Return [x, y] of the center of cell containing provided text 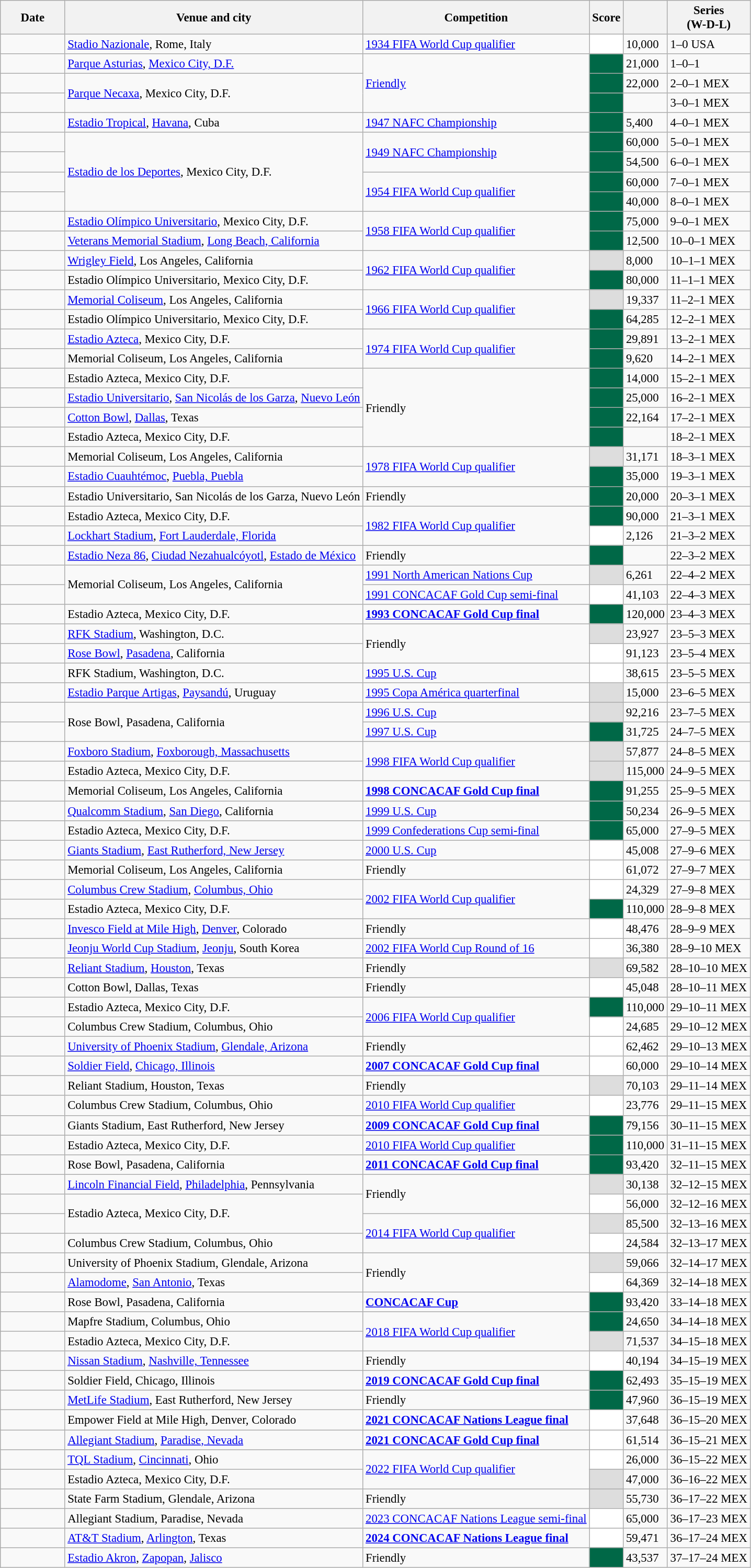
48,476 [645, 929]
10,000 [645, 44]
1991 CONCACAF Gold Cup semi-final [476, 594]
Lincoln Financial Field, Philadelphia, Pennsylvania [214, 1184]
23–5–4 MEX [709, 654]
2011 CONCACAF Gold Cup final [476, 1164]
28–9–9 MEX [709, 929]
59,471 [645, 1538]
10–1–1 MEX [709, 260]
27–9–7 MEX [709, 869]
31,171 [645, 457]
64,285 [645, 319]
2018 FIFA World Cup qualifier [476, 1331]
1949 NAFC Championship [476, 153]
1995 U.S. Cup [476, 673]
79,156 [645, 1125]
1954 FIFA World Cup qualifier [476, 191]
Foxboro Stadium, Foxborough, Massachusetts [214, 752]
2007 CONCACAF Gold Cup final [476, 1066]
23,776 [645, 1106]
56,000 [645, 1204]
2014 FIFA World Cup qualifier [476, 1233]
2022 FIFA World Cup qualifier [476, 1469]
CONCACAF Cup [476, 1302]
Stadio Nazionale, Rome, Italy [214, 44]
38,615 [645, 673]
27–9–5 MEX [709, 830]
17–2–1 MEX [709, 418]
5–0–1 MEX [709, 143]
2009 CONCACAF Gold Cup final [476, 1125]
28–9–10 MEX [709, 948]
9,620 [645, 359]
43,537 [645, 1558]
21–3–2 MEX [709, 535]
36–17–22 MEX [709, 1498]
Competition [476, 18]
Alamodome, San Antonio, Texas [214, 1283]
34–14–18 MEX [709, 1322]
62,493 [645, 1381]
40,194 [645, 1361]
32–12–16 MEX [709, 1204]
6,261 [645, 575]
120,000 [645, 614]
59,066 [645, 1263]
3–0–1 MEX [709, 103]
Empower Field at Mile High, Denver, Colorado [214, 1420]
85,500 [645, 1223]
24–8–5 MEX [709, 752]
10–0–1 MEX [709, 241]
1999 U.S. Cup [476, 811]
1947 NAFC Championship [476, 123]
61,514 [645, 1440]
Series(W-D-L) [709, 18]
23–5–5 MEX [709, 673]
71,537 [645, 1342]
32–14–18 MEX [709, 1283]
29–11–15 MEX [709, 1106]
32–12–15 MEX [709, 1184]
1958 FIFA World Cup qualifier [476, 231]
14–2–1 MEX [709, 359]
Score [607, 18]
12–2–1 MEX [709, 319]
Parque Necaxa, Mexico City, D.F. [214, 93]
62,462 [645, 1047]
40,000 [645, 201]
2002 FIFA World Cup qualifier [476, 899]
36–15–22 MEX [709, 1459]
20–3–1 MEX [709, 496]
MetLife Stadium, East Rutherford, New Jersey [214, 1401]
36–16–22 MEX [709, 1479]
Estadio Akron, Zapopan, Jalisco [214, 1558]
1962 FIFA World Cup qualifier [476, 270]
Date [32, 18]
Estadio Parque Artigas, Paysandú, Uruguay [214, 693]
2,126 [645, 535]
61,072 [645, 869]
21,000 [645, 64]
1–0 USA [709, 44]
6–0–1 MEX [709, 162]
7–0–1 MEX [709, 182]
36–15–21 MEX [709, 1440]
1999 Confederations Cup semi-final [476, 830]
24,584 [645, 1243]
AT&T Stadium, Arlington, Texas [214, 1538]
1–0–1 [709, 64]
32–13–16 MEX [709, 1223]
41,103 [645, 594]
11–1–1 MEX [709, 280]
1995 Copa América quarterfinal [476, 693]
36–15–19 MEX [709, 1401]
1966 FIFA World Cup qualifier [476, 310]
70,103 [645, 1086]
16–2–1 MEX [709, 398]
19–3–1 MEX [709, 477]
35–15–19 MEX [709, 1381]
11–2–1 MEX [709, 300]
33–14–18 MEX [709, 1302]
2006 FIFA World Cup qualifier [476, 1017]
23–7–5 MEX [709, 713]
Wrigley Field, Los Angeles, California [214, 260]
25,000 [645, 398]
80,000 [645, 280]
90,000 [645, 516]
1934 FIFA World Cup qualifier [476, 44]
1974 FIFA World Cup qualifier [476, 348]
57,877 [645, 752]
5,400 [645, 123]
36–17–24 MEX [709, 1538]
1993 CONCACAF Gold Cup final [476, 614]
37–17–24 MEX [709, 1558]
18–2–1 MEX [709, 437]
1978 FIFA World Cup qualifier [476, 466]
55,730 [645, 1498]
2019 CONCACAF Gold Cup final [476, 1381]
36,380 [645, 948]
Veterans Memorial Stadium, Long Beach, California [214, 241]
24,685 [645, 1027]
23–4–3 MEX [709, 614]
28–10–11 MEX [709, 988]
30–11–15 MEX [709, 1125]
31,725 [645, 732]
30,138 [645, 1184]
22–4–2 MEX [709, 575]
45,048 [645, 988]
50,234 [645, 811]
29–10–13 MEX [709, 1047]
34–15–19 MEX [709, 1361]
13–2–1 MEX [709, 339]
State Farm Stadium, Glendale, Arizona [214, 1498]
15,000 [645, 693]
2021 CONCACAF Gold Cup final [476, 1440]
27–9–6 MEX [709, 850]
29,891 [645, 339]
31–11–15 MEX [709, 1145]
28–9–8 MEX [709, 909]
1998 CONCACAF Gold Cup final [476, 791]
15–2–1 MEX [709, 379]
19,337 [645, 300]
2021 CONCACAF Nations League final [476, 1420]
45,008 [645, 850]
2024 CONCACAF Nations League final [476, 1538]
TQL Stadium, Cincinnati, Ohio [214, 1459]
32–11–15 MEX [709, 1164]
22–3–2 MEX [709, 555]
Estadio Neza 86, Ciudad Nezahualcóyotl, Estado de México [214, 555]
18–3–1 MEX [709, 457]
29–10–14 MEX [709, 1066]
Estadio Tropical, Havana, Cuba [214, 123]
54,500 [645, 162]
22,164 [645, 418]
27–9–8 MEX [709, 889]
Jeonju World Cup Stadium, Jeonju, South Korea [214, 948]
29–10–11 MEX [709, 1008]
24,329 [645, 889]
23–6–5 MEX [709, 693]
47,000 [645, 1479]
35,000 [645, 477]
Invesco Field at Mile High, Denver, Colorado [214, 929]
115,000 [645, 771]
92,216 [645, 713]
Venue and city [214, 18]
29–11–14 MEX [709, 1086]
Mapfre Stadium, Columbus, Ohio [214, 1322]
34–15–18 MEX [709, 1342]
2000 U.S. Cup [476, 850]
47,960 [645, 1401]
1998 FIFA World Cup qualifier [476, 761]
91,123 [645, 654]
28–10–10 MEX [709, 968]
Estadio Cuauhtémoc, Puebla, Puebla [214, 477]
21–3–1 MEX [709, 516]
12,500 [645, 241]
32–14–17 MEX [709, 1263]
22,000 [645, 84]
25–9–5 MEX [709, 791]
2002 FIFA World Cup Round of 16 [476, 948]
36–17–23 MEX [709, 1518]
23–5–3 MEX [709, 634]
Estadio de los Deportes, Mexico City, D.F. [214, 172]
1982 FIFA World Cup qualifier [476, 526]
Parque Asturias, Mexico City, D.F. [214, 64]
2023 CONCACAF Nations League semi-final [476, 1518]
36–15–20 MEX [709, 1420]
24,650 [645, 1322]
14,000 [645, 379]
23,927 [645, 634]
1997 U.S. Cup [476, 732]
75,000 [645, 221]
1991 North American Nations Cup [476, 575]
8,000 [645, 260]
69,582 [645, 968]
Nissan Stadium, Nashville, Tennessee [214, 1361]
32–13–17 MEX [709, 1243]
64,369 [645, 1283]
20,000 [645, 496]
Lockhart Stadium, Fort Lauderdale, Florida [214, 535]
24–9–5 MEX [709, 771]
9–0–1 MEX [709, 221]
8–0–1 MEX [709, 201]
37,648 [645, 1420]
22–4–3 MEX [709, 594]
4–0–1 MEX [709, 123]
24–7–5 MEX [709, 732]
Qualcomm Stadium, San Diego, California [214, 811]
26,000 [645, 1459]
26–9–5 MEX [709, 811]
29–10–12 MEX [709, 1027]
2–0–1 MEX [709, 84]
1996 U.S. Cup [476, 713]
91,255 [645, 791]
